Return (x, y) of the center of cell containing provided text 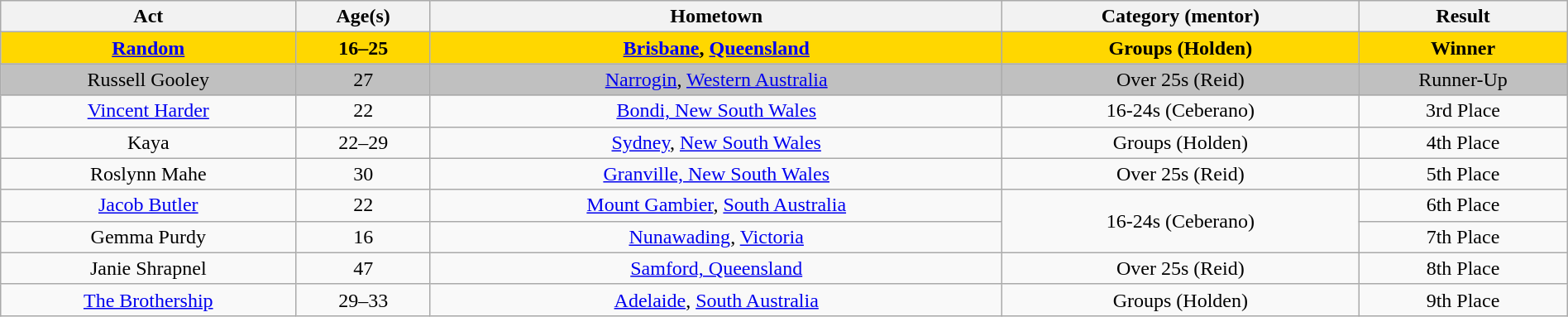
8th Place (1464, 268)
16 (364, 237)
Bondi, New South Wales (716, 111)
Age(s) (364, 17)
Brisbane, Queensland (716, 48)
22–29 (364, 142)
Gemma Purdy (149, 237)
Granville, New South Wales (716, 174)
29–33 (364, 300)
Random (149, 48)
Hometown (716, 17)
16–25 (364, 48)
27 (364, 79)
30 (364, 174)
Category (mentor) (1181, 17)
Roslynn Mahe (149, 174)
Mount Gambier, South Australia (716, 205)
Narrogin, Western Australia (716, 79)
The Brothership (149, 300)
3rd Place (1464, 111)
Vincent Harder (149, 111)
Adelaide, South Australia (716, 300)
5th Place (1464, 174)
Sydney, New South Wales (716, 142)
Samford, Queensland (716, 268)
Russell Gooley (149, 79)
7th Place (1464, 237)
Act (149, 17)
Runner-Up (1464, 79)
Jacob Butler (149, 205)
Result (1464, 17)
4th Place (1464, 142)
Winner (1464, 48)
Janie Shrapnel (149, 268)
Nunawading, Victoria (716, 237)
9th Place (1464, 300)
47 (364, 268)
Kaya (149, 142)
6th Place (1464, 205)
